Identify which cell holds the provided text, then report its [x, y] central coordinate. 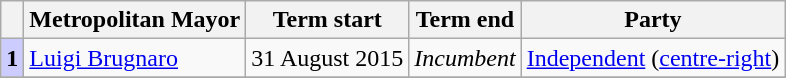
Incumbent [465, 58]
31 August 2015 [328, 58]
Luigi Brugnaro [135, 58]
Independent (centre-right) [653, 58]
Party [653, 20]
Term end [465, 20]
1 [12, 58]
Metropolitan Mayor [135, 20]
Term start [328, 20]
